Extract the (x, y) coordinate from the center of the cell holding the provided text.  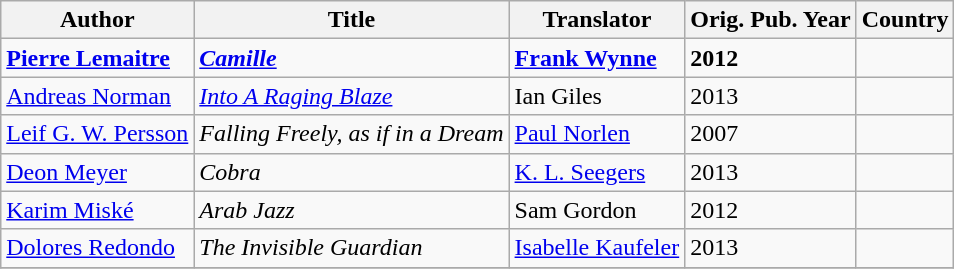
Pierre Lemaitre (98, 58)
The Invisible Guardian (352, 248)
K. L. Seegers (597, 172)
Paul Norlen (597, 134)
Isabelle Kaufeler (597, 248)
Falling Freely, as if in a Dream (352, 134)
Author (98, 20)
Ian Giles (597, 96)
Arab Jazz (352, 210)
Title (352, 20)
Dolores Redondo (98, 248)
Frank Wynne (597, 58)
Translator (597, 20)
Cobra (352, 172)
Karim Miské (98, 210)
Sam Gordon (597, 210)
Camille (352, 58)
2007 (770, 134)
Andreas Norman (98, 96)
Into A Raging Blaze (352, 96)
Leif G. W. Persson (98, 134)
Deon Meyer (98, 172)
Orig. Pub. Year (770, 20)
Country (905, 20)
